From the cell containing the given text, extract its center point as [X, Y] coordinate. 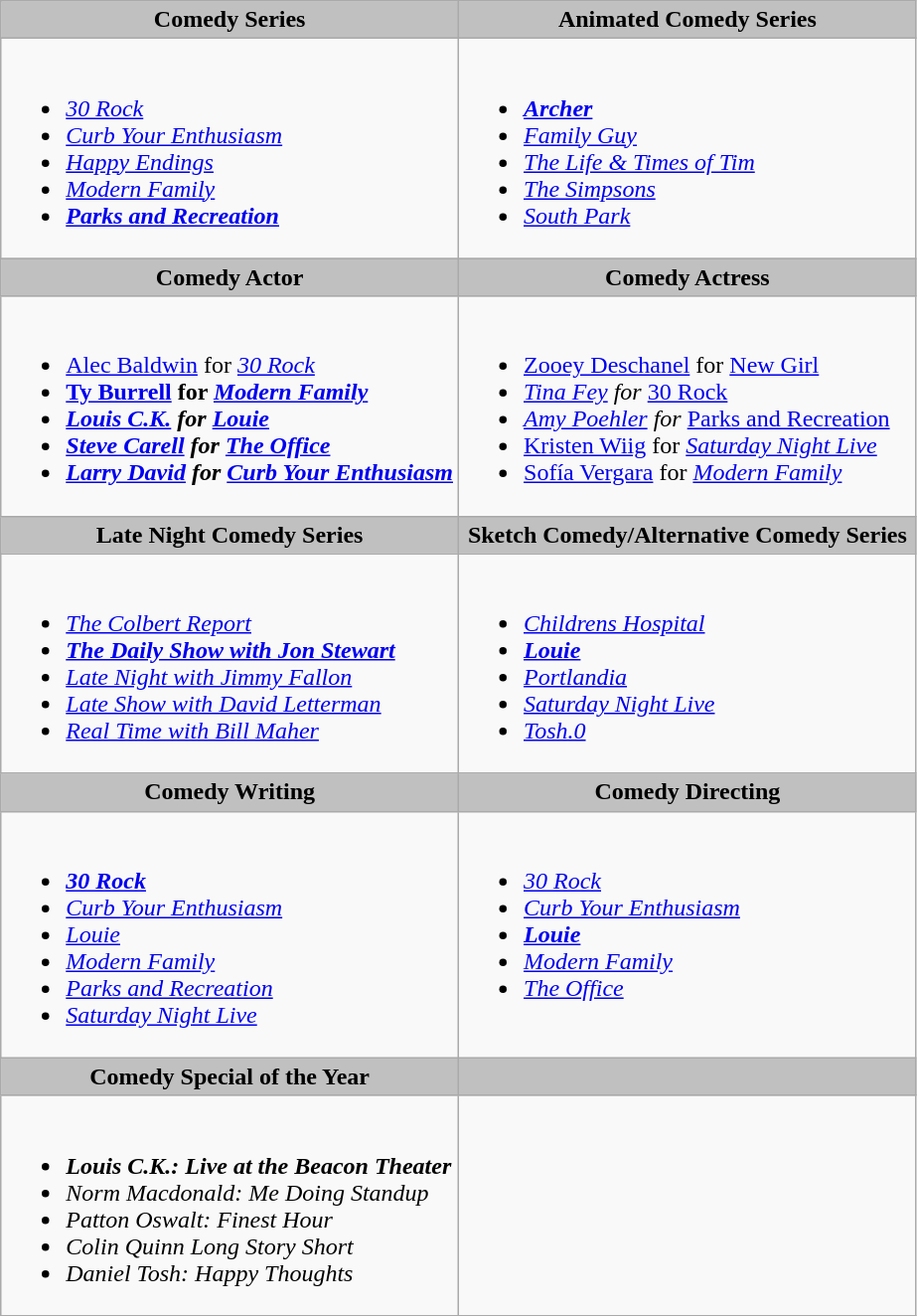
Comedy Writing [230, 792]
Comedy Directing [688, 792]
Late Night Comedy Series [230, 535]
30 RockCurb Your EnthusiasmLouieModern FamilyParks and RecreationSaturday Night Live [230, 934]
30 RockCurb Your EnthusiasmLouieModern FamilyThe Office [688, 934]
Comedy Series [230, 20]
Childrens HospitalLouiePortlandiaSaturday Night LiveTosh.0 [688, 664]
30 RockCurb Your EnthusiasmHappy EndingsModern FamilyParks and Recreation [230, 149]
Sketch Comedy/Alternative Comedy Series [688, 535]
Animated Comedy Series [688, 20]
ArcherFamily GuyThe Life & Times of TimThe SimpsonsSouth Park [688, 149]
Alec Baldwin for 30 RockTy Burrell for Modern FamilyLouis C.K. for LouieSteve Carell for The OfficeLarry David for Curb Your Enthusiasm [230, 406]
Comedy Actress [688, 277]
Comedy Actor [230, 277]
The Colbert ReportThe Daily Show with Jon StewartLate Night with Jimmy FallonLate Show with David LettermanReal Time with Bill Maher [230, 664]
Comedy Special of the Year [230, 1076]
